Return [x, y] of the center of cell containing provided text 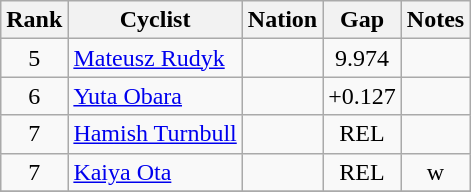
9.974 [362, 58]
Nation [282, 20]
Rank [34, 20]
Yuta Obara [155, 96]
Kaiya Ota [155, 172]
Gap [362, 20]
Cyclist [155, 20]
Notes [435, 20]
Mateusz Rudyk [155, 58]
5 [34, 58]
6 [34, 96]
w [435, 172]
Hamish Turnbull [155, 134]
+0.127 [362, 96]
